Search for the cell housing the specified text and yield its (x, y) center coordinate. 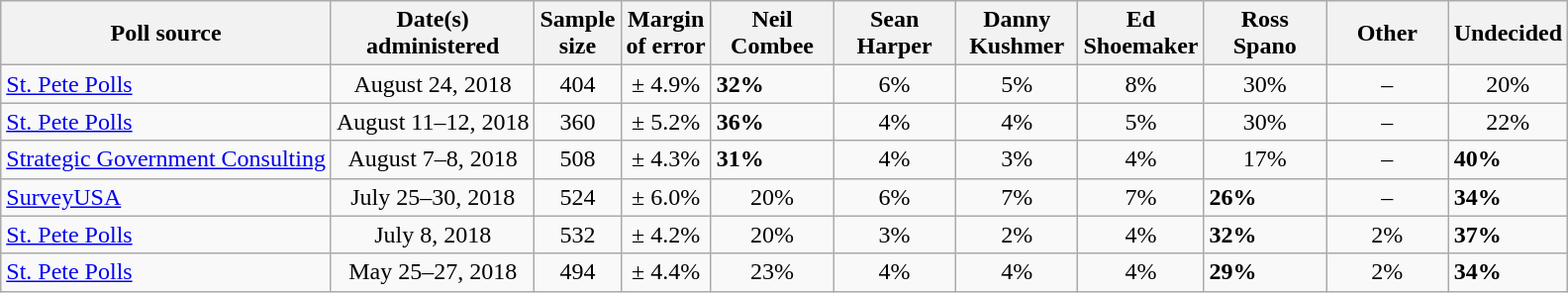
± 4.2% (665, 235)
508 (578, 159)
± 4.3% (665, 159)
404 (578, 84)
17% (1265, 159)
494 (578, 272)
8% (1140, 84)
July 8, 2018 (433, 235)
NeilCombee (772, 34)
RossSpano (1265, 34)
532 (578, 235)
Undecided (1508, 34)
360 (578, 122)
29% (1265, 272)
36% (772, 122)
Samplesize (578, 34)
SurveyUSA (166, 197)
26% (1265, 197)
524 (578, 197)
SeanHarper (895, 34)
22% (1508, 122)
Date(s)administered (433, 34)
July 25–30, 2018 (433, 197)
August 11–12, 2018 (433, 122)
August 24, 2018 (433, 84)
31% (772, 159)
± 4.9% (665, 84)
August 7–8, 2018 (433, 159)
May 25–27, 2018 (433, 272)
Strategic Government Consulting (166, 159)
± 5.2% (665, 122)
Marginof error (665, 34)
37% (1508, 235)
Other (1388, 34)
EdShoemaker (1140, 34)
40% (1508, 159)
23% (772, 272)
Poll source (166, 34)
DannyKushmer (1017, 34)
± 4.4% (665, 272)
± 6.0% (665, 197)
